Pinpoint the cell where the given text exists, returning its (x, y) midpoint coordinate. 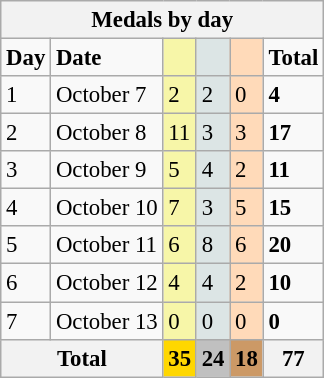
Date (107, 58)
October 13 (107, 321)
1 (26, 95)
October 12 (107, 283)
October 8 (107, 133)
18 (246, 358)
Day (26, 58)
8 (212, 245)
35 (180, 358)
17 (293, 133)
Medals by day (162, 20)
October 9 (107, 170)
October 10 (107, 208)
20 (293, 245)
October 11 (107, 245)
10 (293, 283)
24 (212, 358)
77 (293, 358)
15 (293, 208)
October 7 (107, 95)
